Output the [X, Y] coordinate of the center of the cell containing the given text.  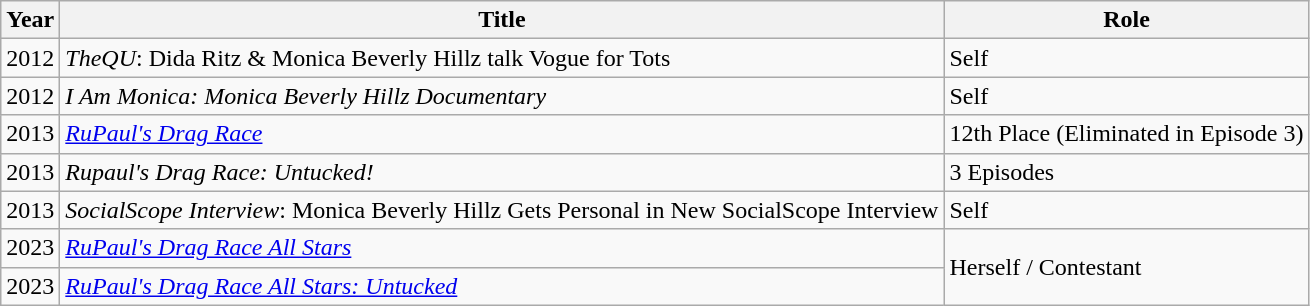
TheQU: Dida Ritz & Monica Beverly Hillz talk Vogue for Tots [502, 58]
Herself / Contestant [1126, 267]
RuPaul's Drag Race All Stars: Untucked [502, 286]
Role [1126, 20]
3 Episodes [1126, 172]
Year [30, 20]
Rupaul's Drag Race: Untucked! [502, 172]
Title [502, 20]
RuPaul's Drag Race [502, 134]
I Am Monica: Monica Beverly Hillz Documentary [502, 96]
SocialScope Interview: Monica Beverly Hillz Gets Personal in New SocialScope Interview [502, 210]
12th Place (Eliminated in Episode 3) [1126, 134]
RuPaul's Drag Race All Stars [502, 248]
